Extract the (x, y) coordinate from the center of the cell holding the provided text.  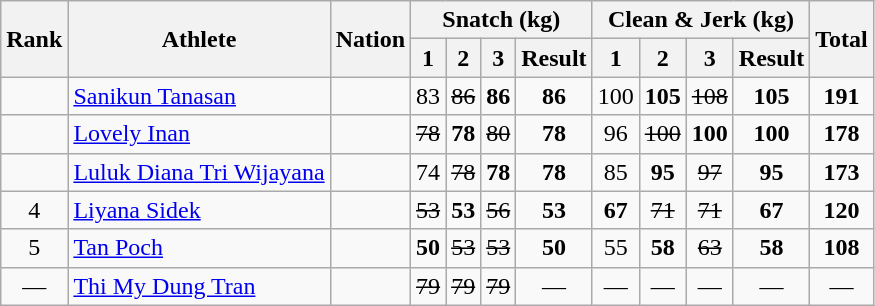
74 (428, 172)
85 (616, 172)
Lovely Inan (199, 134)
Luluk Diana Tri Wijayana (199, 172)
80 (498, 134)
97 (710, 172)
63 (710, 248)
178 (842, 134)
4 (34, 210)
56 (498, 210)
Snatch (kg) (502, 20)
5 (34, 248)
Nation (370, 39)
191 (842, 96)
Thi My Dung Tran (199, 286)
Athlete (199, 39)
Tan Poch (199, 248)
Total (842, 39)
173 (842, 172)
120 (842, 210)
Sanikun Tanasan (199, 96)
Rank (34, 39)
83 (428, 96)
Clean & Jerk (kg) (701, 20)
96 (616, 134)
Liyana Sidek (199, 210)
55 (616, 248)
